Find where the given text appears and provide that cell's center as (x, y) coordinate. 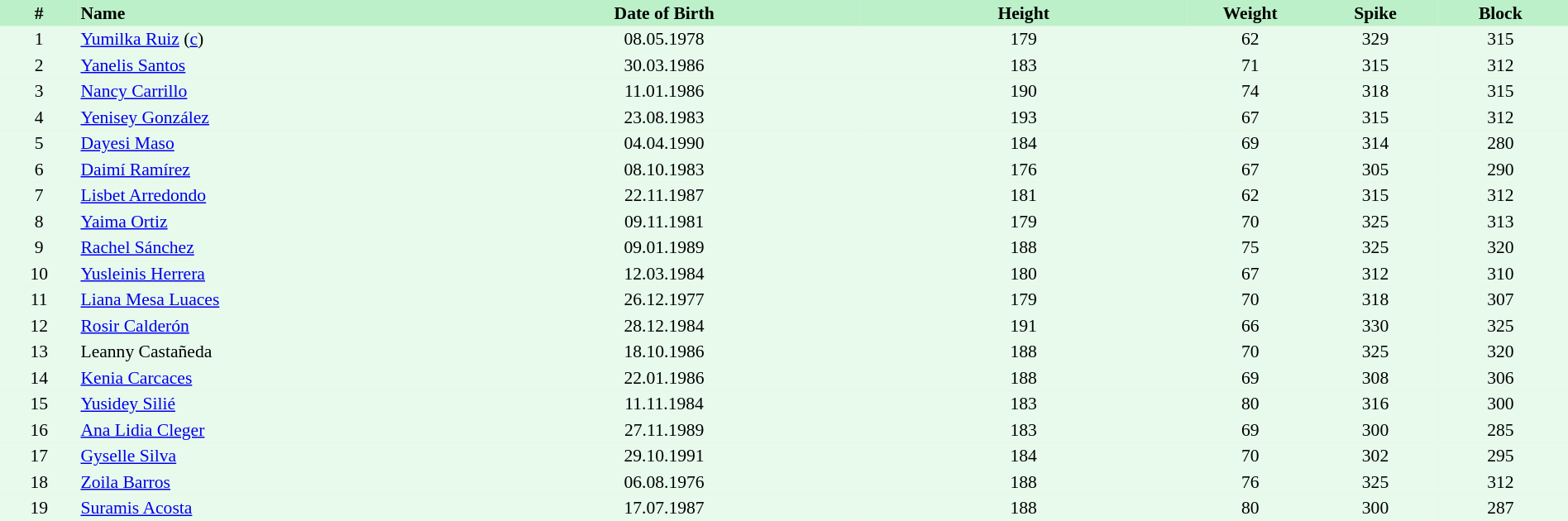
13 (39, 352)
Suramis Acosta (273, 508)
22.11.1987 (664, 195)
302 (1374, 456)
23.08.1983 (664, 117)
191 (1024, 326)
19 (39, 508)
285 (1500, 430)
Zoila Barros (273, 482)
17.07.1987 (664, 508)
2 (39, 65)
306 (1500, 378)
Height (1024, 13)
08.10.1983 (664, 170)
181 (1024, 195)
4 (39, 117)
Date of Birth (664, 13)
06.08.1976 (664, 482)
# (39, 13)
11.01.1986 (664, 91)
Yanelis Santos (273, 65)
Yumilka Ruiz (c) (273, 40)
27.11.1989 (664, 430)
74 (1250, 91)
316 (1374, 404)
290 (1500, 170)
Ana Lidia Cleger (273, 430)
7 (39, 195)
76 (1250, 482)
14 (39, 378)
305 (1374, 170)
26.12.1977 (664, 299)
Gyselle Silva (273, 456)
9 (39, 248)
310 (1500, 274)
17 (39, 456)
Yenisey González (273, 117)
Rachel Sánchez (273, 248)
329 (1374, 40)
Lisbet Arredondo (273, 195)
Nancy Carrillo (273, 91)
3 (39, 91)
Rosir Calderón (273, 326)
314 (1374, 144)
Dayesi Maso (273, 144)
71 (1250, 65)
Spike (1374, 13)
1 (39, 40)
5 (39, 144)
308 (1374, 378)
22.01.1986 (664, 378)
66 (1250, 326)
11 (39, 299)
04.04.1990 (664, 144)
295 (1500, 456)
Yusleinis Herrera (273, 274)
29.10.1991 (664, 456)
287 (1500, 508)
16 (39, 430)
Weight (1250, 13)
12.03.1984 (664, 274)
180 (1024, 274)
Yusidey Silié (273, 404)
12 (39, 326)
Leanny Castañeda (273, 352)
30.03.1986 (664, 65)
Liana Mesa Luaces (273, 299)
330 (1374, 326)
307 (1500, 299)
Name (273, 13)
190 (1024, 91)
8 (39, 222)
280 (1500, 144)
Daimí Ramírez (273, 170)
Block (1500, 13)
176 (1024, 170)
18.10.1986 (664, 352)
09.11.1981 (664, 222)
15 (39, 404)
313 (1500, 222)
10 (39, 274)
28.12.1984 (664, 326)
18 (39, 482)
6 (39, 170)
193 (1024, 117)
11.11.1984 (664, 404)
75 (1250, 248)
Kenia Carcaces (273, 378)
08.05.1978 (664, 40)
Yaima Ortiz (273, 222)
09.01.1989 (664, 248)
